Locate the cell with the specified text and output its (x, y) center coordinate. 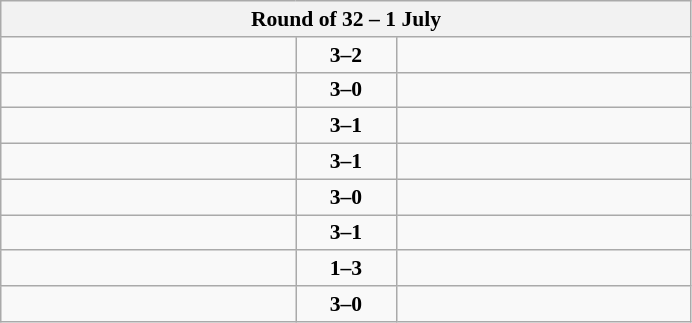
1–3 (346, 269)
Round of 32 – 1 July (346, 19)
3–2 (346, 55)
